Detect which cell encompasses the target text, then output its [x, y] center coordinate. 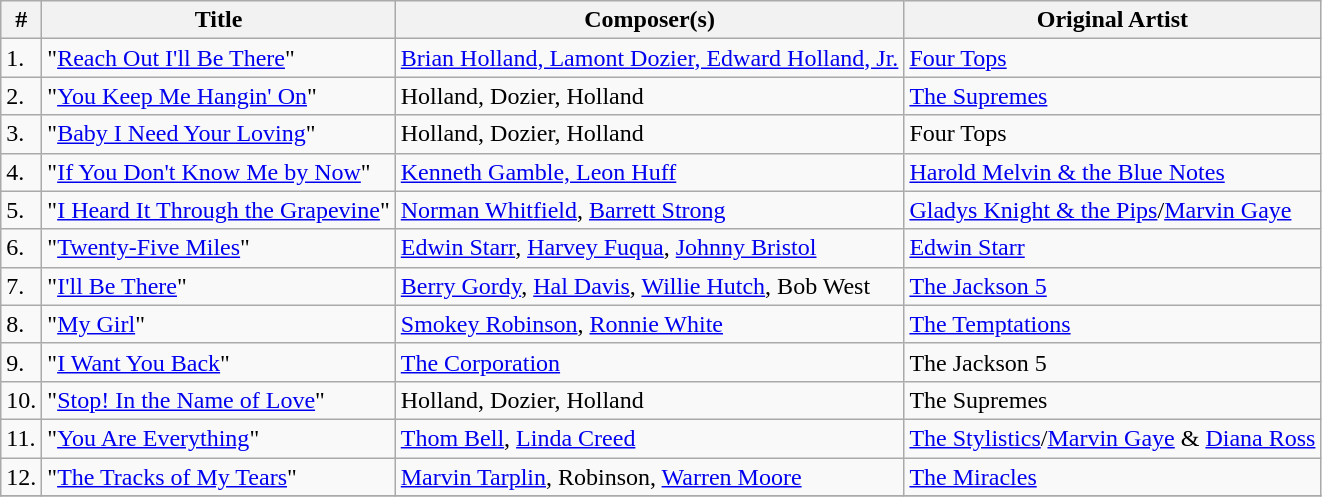
Title [218, 20]
11. [22, 438]
Edwin Starr, Harvey Fuqua, Johnny Bristol [650, 248]
Norman Whitfield, Barrett Strong [650, 210]
5. [22, 210]
Gladys Knight & the Pips/Marvin Gaye [1112, 210]
4. [22, 172]
"I Heard It Through the Grapevine" [218, 210]
"I Want You Back" [218, 362]
1. [22, 58]
12. [22, 477]
"I'll Be There" [218, 286]
6. [22, 248]
"You Keep Me Hangin' On" [218, 96]
2. [22, 96]
Harold Melvin & the Blue Notes [1112, 172]
The Corporation [650, 362]
The Miracles [1112, 477]
Kenneth Gamble, Leon Huff [650, 172]
Thom Bell, Linda Creed [650, 438]
Edwin Starr [1112, 248]
"Reach Out I'll Be There" [218, 58]
Composer(s) [650, 20]
9. [22, 362]
7. [22, 286]
"The Tracks of My Tears" [218, 477]
Brian Holland, Lamont Dozier, Edward Holland, Jr. [650, 58]
"Baby I Need Your Loving" [218, 134]
The Temptations [1112, 324]
"If You Don't Know Me by Now" [218, 172]
Berry Gordy, Hal Davis, Willie Hutch, Bob West [650, 286]
"My Girl" [218, 324]
# [22, 20]
"Twenty-Five Miles" [218, 248]
The Stylistics/Marvin Gaye & Diana Ross [1112, 438]
Marvin Tarplin, Robinson, Warren Moore [650, 477]
3. [22, 134]
"You Are Everything" [218, 438]
"Stop! In the Name of Love" [218, 400]
Original Artist [1112, 20]
10. [22, 400]
8. [22, 324]
Smokey Robinson, Ronnie White [650, 324]
